Determine the (x, y) coordinate at the center of the cell enclosing the given text.  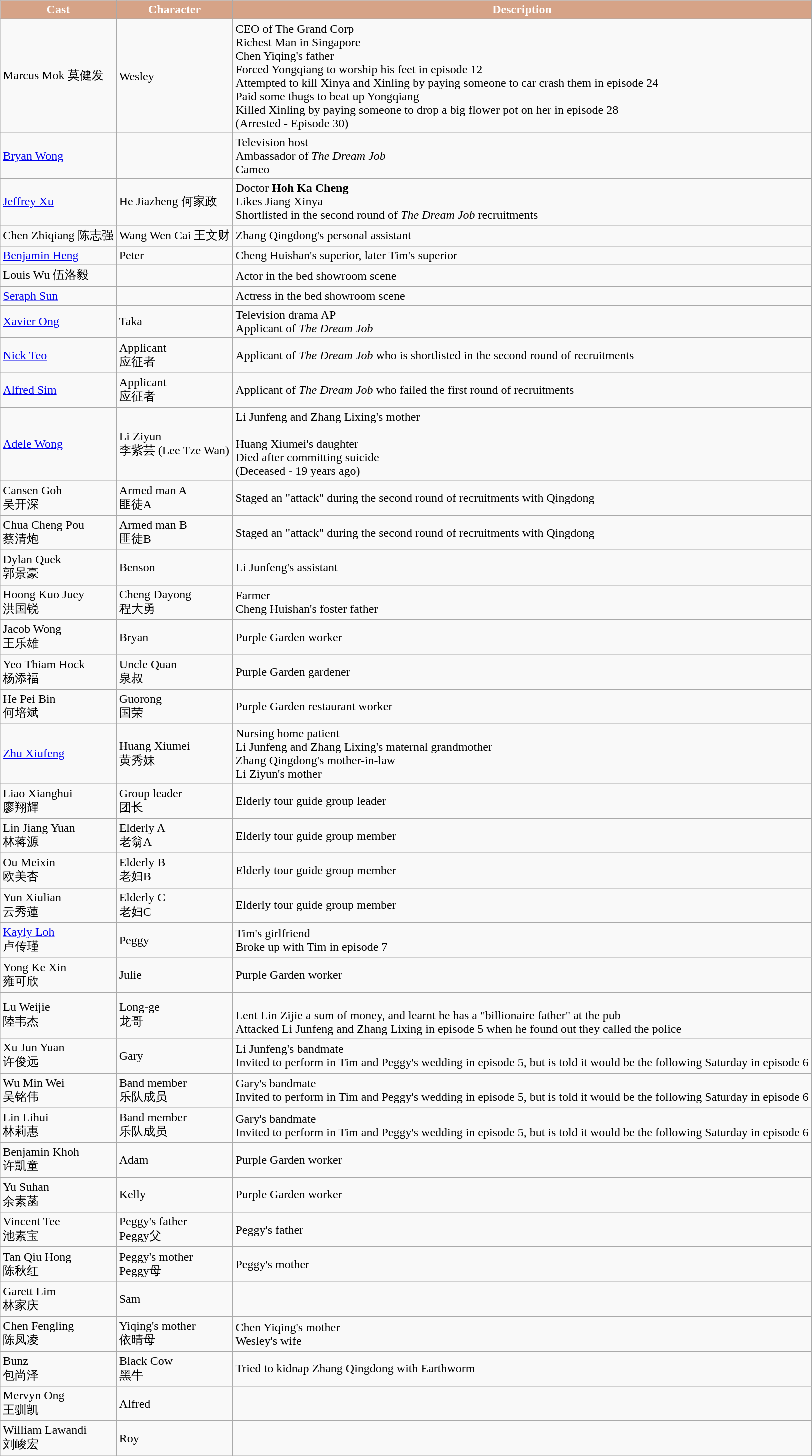
Yong Ke Xin 雍可欣 (58, 975)
Character (175, 10)
Actress in the bed showroom scene (522, 296)
Benson (175, 568)
Elderly B 老妇B (175, 871)
Wu Min Wei 吴铭伟 (58, 1090)
Cheng Huishan's superior, later Tim's superior (522, 256)
Peggy's mother (522, 1264)
Kelly (175, 1195)
Hoong Kuo Juey 洪国锐 (58, 602)
Chua Cheng Pou 蔡清炮 (58, 533)
Louis Wu 伍洛毅 (58, 276)
Huang Xiumei 黄秀妹 (175, 754)
Guorong 国荣 (175, 707)
Xavier Ong (58, 322)
Kayly Loh 卢传瑾 (58, 940)
Yiqing's mother 依晴母 (175, 1334)
Nursing home patient Li Junfeng and Zhang Lixing's maternal grandmother Zhang Qingdong's mother-in-law Li Ziyun's mother (522, 754)
Group leader 团长 (175, 801)
Purple Garden restaurant worker (522, 707)
Zhu Xiufeng (58, 754)
Armed man B 匪徒B (175, 533)
Lin Lihui 林莉惠 (58, 1125)
Farmer Cheng Huishan's foster father (522, 602)
Chen Fengling 陈凤凌 (58, 1334)
Bryan Wong (58, 156)
Bryan (175, 637)
Adele Wong (58, 444)
Li Junfeng's bandmate Invited to perform in Tim and Peggy's wedding in episode 5, but is told it would be the following Saturday in episode 6 (522, 1056)
Description (522, 10)
Adam (175, 1160)
Tan Qiu Hong 陈秋红 (58, 1264)
Li Junfeng and Zhang Lixing's mother Huang Xiumei's daughter Died after committing suicide (Deceased - 19 years ago) (522, 444)
Tim's girlfriend Broke up with Tim in episode 7 (522, 940)
Black Cow 黑牛 (175, 1369)
Dylan Quek 郭景豪 (58, 568)
Julie (175, 975)
Tried to kidnap Zhang Qingdong with Earthworm (522, 1369)
Alfred (175, 1404)
Benjamin Khoh 许凱童 (58, 1160)
Garett Lim 林家庆 (58, 1299)
Uncle Quan 泉叔 (175, 672)
Peter (175, 256)
Chen Zhiqiang 陈志强 (58, 236)
Peggy (175, 940)
Cast (58, 10)
Peggy's father (522, 1230)
William Lawandi 刘峻宏 (58, 1438)
Ou Meixin 欧美杏 (58, 871)
Chen Yiqing's mother Wesley's wife (522, 1334)
Xu Jun Yuan 许俊远 (58, 1056)
Marcus Mok 莫健发 (58, 76)
Actor in the bed showroom scene (522, 276)
Wang Wen Cai 王文财 (175, 236)
Long-ge 龙哥 (175, 1015)
Gary (175, 1056)
Taka (175, 322)
Television drama AP Applicant of The Dream Job (522, 322)
Seraph Sun (58, 296)
Doctor Hoh Ka Cheng Likes Jiang Xinya Shortlisted in the second round of The Dream Job recruitments (522, 202)
Li Ziyun 李紫芸 (Lee Tze Wan) (175, 444)
Elderly A 老翁A (175, 836)
Lin Jiang Yuan 林蒋源 (58, 836)
Applicant of The Dream Job who failed the first round of recruitments (522, 390)
He Jiazheng 何家政 (175, 202)
Yun Xiulian 云秀蓮 (58, 905)
He Pei Bin 何培斌 (58, 707)
Benjamin Heng (58, 256)
Bunz 包尚泽 (58, 1369)
Jacob Wong 王乐雄 (58, 637)
Purple Garden gardener (522, 672)
Vincent Tee 池素宝 (58, 1230)
Lu Weijie 陸韦杰 (58, 1015)
Sam (175, 1299)
Elderly C 老妇C (175, 905)
Nick Teo (58, 355)
Mervyn Ong 王驯凯 (58, 1404)
Peggy's mother Peggy母 (175, 1264)
Li Junfeng's assistant (522, 568)
Roy (175, 1438)
Elderly tour guide group leader (522, 801)
Cheng Dayong 程大勇 (175, 602)
Zhang Qingdong's personal assistant (522, 236)
Liao Xianghui 廖翔輝 (58, 801)
Armed man A 匪徒A (175, 498)
Cansen Goh 吴开深 (58, 498)
Wesley (175, 76)
Peggy's father Peggy父 (175, 1230)
Television host Ambassador of The Dream JobCameo (522, 156)
Applicant of The Dream Job who is shortlisted in the second round of recruitments (522, 355)
Jeffrey Xu (58, 202)
Alfred Sim (58, 390)
Yu Suhan 余素菡 (58, 1195)
Yeo Thiam Hock 杨添福 (58, 672)
